For the text-containing cell, return its midpoint in (x, y) coordinate format. 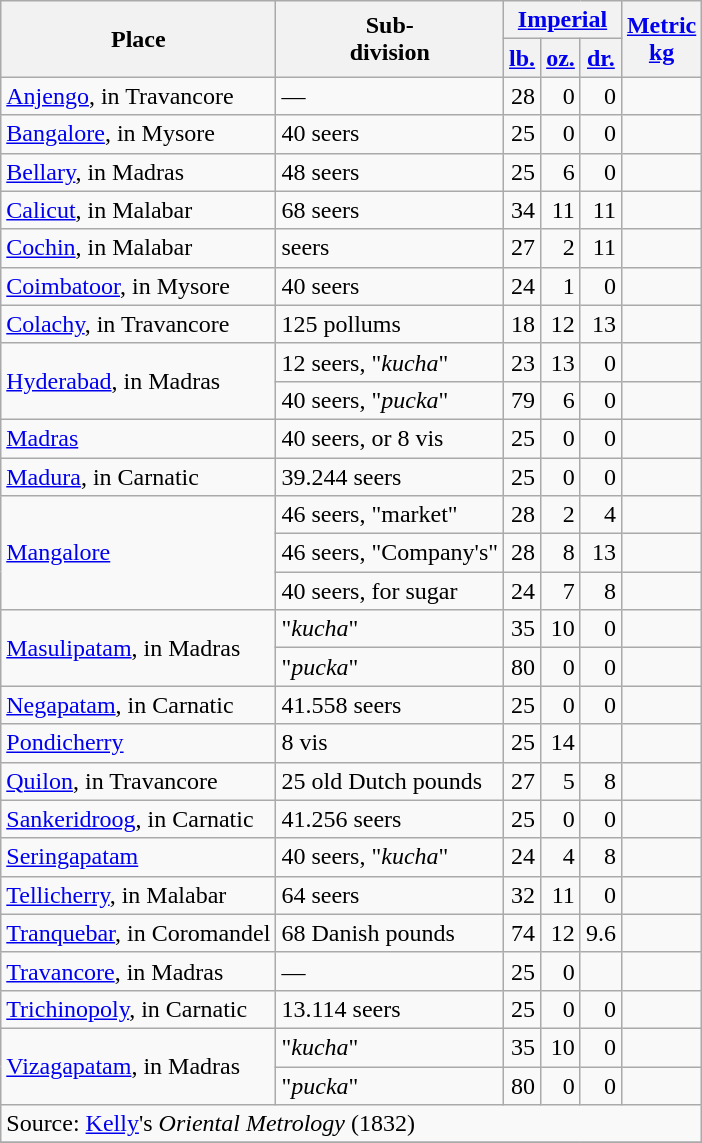
Colachy, in Travancore (138, 324)
dr. (600, 58)
40 seers, "kucha" (390, 857)
seers (390, 248)
oz. (561, 58)
Masulipatam, in Madras (138, 648)
Anjengo, in Travancore (138, 96)
5 (561, 781)
41.558 seers (390, 705)
Sub-division (390, 39)
74 (522, 933)
40 seers, "pucka" (390, 400)
Imperial (563, 20)
lb. (522, 58)
64 seers (390, 895)
Calicut, in Malabar (138, 210)
40 seers, or 8 vis (390, 438)
Bellary, in Madras (138, 172)
68 Danish pounds (390, 933)
Pondicherry (138, 743)
Tellicherry, in Malabar (138, 895)
79 (522, 400)
8 vis (390, 743)
34 (522, 210)
40 seers, for sugar (390, 591)
Vizagapatam, in Madras (138, 1066)
Sankeridroog, in Carnatic (138, 819)
Cochin, in Malabar (138, 248)
68 seers (390, 210)
Trichinopoly, in Carnatic (138, 1009)
25 old Dutch pounds (390, 781)
Hyderabad, in Madras (138, 381)
12 seers, "kucha" (390, 362)
39.244 seers (390, 477)
125 pollums (390, 324)
1 (561, 286)
46 seers, "Company's" (390, 553)
Coimbatoor, in Mysore (138, 286)
Metrickg (661, 39)
13.114 seers (390, 1009)
32 (522, 895)
46 seers, "market" (390, 515)
23 (522, 362)
48 seers (390, 172)
41.256 seers (390, 819)
Source: Kelly's Oriental Metrology (1832) (352, 1124)
Place (138, 39)
9.6 (600, 933)
18 (522, 324)
Tranquebar, in Coromandel (138, 933)
Bangalore, in Mysore (138, 134)
Quilon, in Travancore (138, 781)
Negapatam, in Carnatic (138, 705)
Mangalore (138, 553)
14 (561, 743)
Seringapatam (138, 857)
7 (561, 591)
Travancore, in Madras (138, 971)
Madura, in Carnatic (138, 477)
Madras (138, 438)
